Determine the [X, Y] coordinate at the center of the cell enclosing the given text.  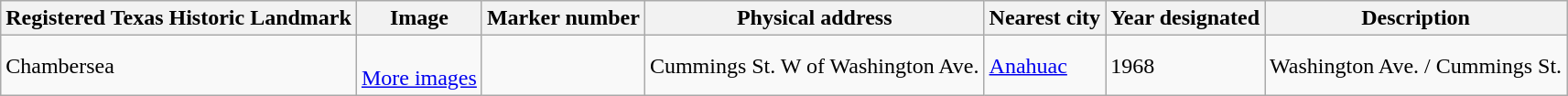
Image [419, 18]
Chambersea [179, 66]
1968 [1185, 66]
Washington Ave. / Cummings St. [1416, 66]
Cummings St. W of Washington Ave. [815, 66]
Physical address [815, 18]
Anahuac [1045, 66]
Marker number [563, 18]
More images [419, 66]
Nearest city [1045, 18]
Year designated [1185, 18]
Registered Texas Historic Landmark [179, 18]
Description [1416, 18]
